Output the (X, Y) coordinate of the center of the cell containing the given text.  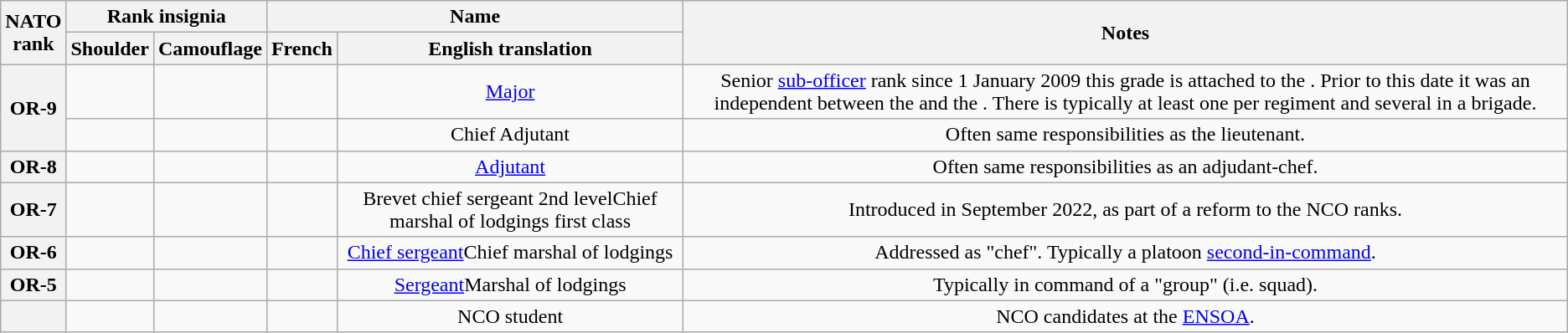
English translation (509, 49)
Chief Adjutant (509, 135)
Notes (1126, 33)
Chief sergeantChief marshal of lodgings (509, 253)
Often same responsibilities as an adjudant-chef. (1126, 166)
Major (509, 92)
NATOrank (34, 33)
Rank insignia (166, 17)
Often same responsibilities as the lieutenant. (1126, 135)
Adjutant (509, 166)
NCO candidates at the ENSOA. (1126, 316)
SergeantMarshal of lodgings (509, 284)
Shoulder (110, 49)
OR-5 (34, 284)
NCO student (509, 316)
OR-7 (34, 209)
Typically in command of a "group" (i.e. squad). (1126, 284)
Brevet chief sergeant 2nd levelChief marshal of lodgings first class (509, 209)
Addressed as "chef". Typically a platoon second-in-command. (1126, 253)
OR-9 (34, 107)
Camouflage (209, 49)
OR-6 (34, 253)
Introduced in September 2022, as part of a reform to the NCO ranks. (1126, 209)
OR-8 (34, 166)
French (302, 49)
Name (474, 17)
